Search for the cell housing the specified text and yield its (X, Y) center coordinate. 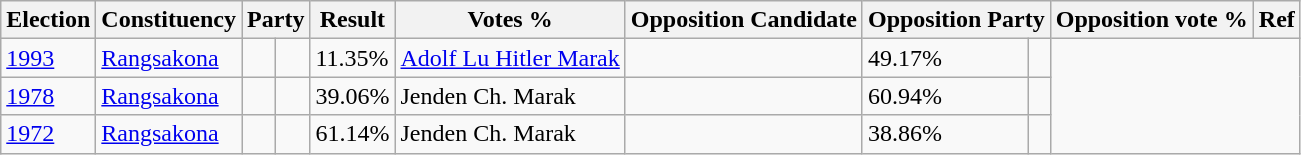
1993 (48, 58)
11.35% (352, 58)
Party (276, 20)
Opposition vote % (1152, 20)
Opposition Candidate (744, 20)
Constituency (169, 20)
Election (48, 20)
1972 (48, 134)
49.17% (945, 58)
1978 (48, 96)
Opposition Party (956, 20)
38.86% (945, 134)
Adolf Lu Hitler Marak (510, 58)
Ref (1276, 20)
Result (352, 20)
61.14% (352, 134)
60.94% (945, 96)
39.06% (352, 96)
Votes % (510, 20)
